Return [X, Y] of the center of cell containing provided text 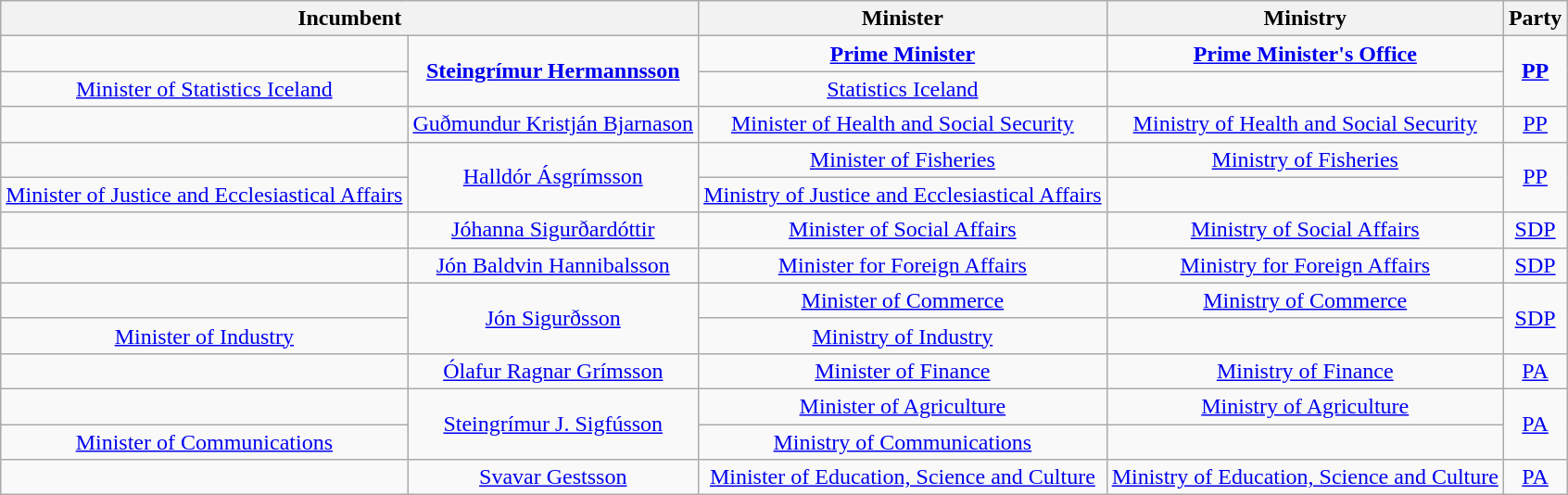
Svavar Gestsson [553, 477]
Jóhanna Sigurðardóttir [553, 230]
Minister for Foreign Affairs [903, 265]
Steingrímur Hermannsson [553, 71]
Minister of Finance [903, 371]
Ministry of Fisheries [1305, 159]
Ministry for Foreign Affairs [1305, 265]
Minister of Education, Science and Culture [903, 477]
Guðmundur Kristján Bjarnason [553, 124]
Minister of Agriculture [903, 406]
Incumbent [350, 19]
Ministry of Justice and Ecclesiastical Affairs [903, 195]
Minister of Justice and Ecclesiastical Affairs [204, 195]
Jón Baldvin Hannibalsson [553, 265]
Halldór Ásgrímsson [553, 177]
Prime Minister [903, 54]
Ólafur Ragnar Grímsson [553, 371]
Minister of Fisheries [903, 159]
Ministry of Agriculture [1305, 406]
Minister [903, 19]
Minister of Industry [204, 336]
Ministry of Education, Science and Culture [1305, 477]
Minister of Communications [204, 442]
Jón Sigurðsson [553, 318]
Ministry of Commerce [1305, 300]
Prime Minister's Office [1305, 54]
Ministry of Social Affairs [1305, 230]
Minister of Statistics Iceland [204, 89]
Ministry of Finance [1305, 371]
Minister of Social Affairs [903, 230]
Party [1535, 19]
Ministry of Industry [903, 336]
Ministry of Communications [903, 442]
Minister of Commerce [903, 300]
Statistics Iceland [903, 89]
Ministry [1305, 19]
Ministry of Health and Social Security [1305, 124]
Minister of Health and Social Security [903, 124]
Steingrímur J. Sigfússon [553, 424]
